Find where the given text appears and provide that cell's center as [x, y] coordinate. 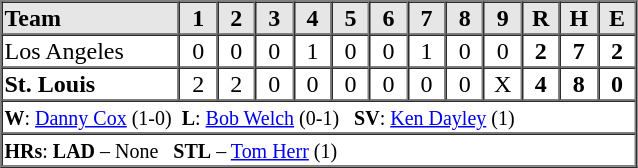
Team [91, 18]
HRs: LAD – None STL – Tom Herr (1) [319, 150]
R [541, 18]
W: Danny Cox (1-0) L: Bob Welch (0-1) SV: Ken Dayley (1) [319, 116]
H [579, 18]
3 [274, 18]
6 [388, 18]
5 [350, 18]
9 [503, 18]
E [617, 18]
St. Louis [91, 84]
X [503, 84]
Los Angeles [91, 50]
